Capture the cell that displays the provided text and extract its (x, y) central coordinate. 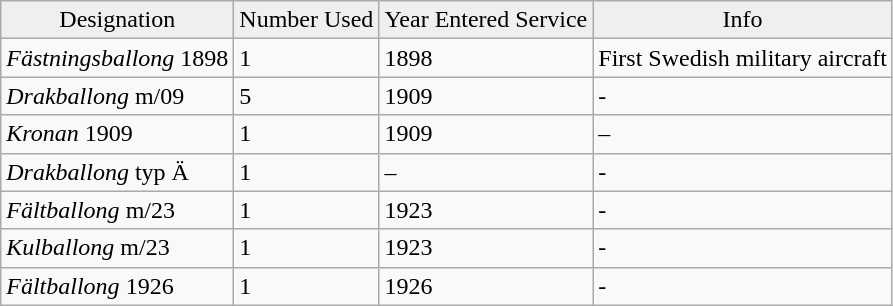
Number Used (306, 20)
Drakballong typ Ä (118, 172)
5 (306, 96)
Drakballong m/09 (118, 96)
First Swedish military aircraft (743, 58)
Kronan 1909 (118, 134)
Designation (118, 20)
Fästningsballong 1898 (118, 58)
Fältballong 1926 (118, 286)
1926 (486, 286)
Year Entered Service (486, 20)
Fältballong m/23 (118, 210)
Info (743, 20)
Kulballong m/23 (118, 248)
1898 (486, 58)
